Output the (x, y) coordinate of the center of the cell containing the given text.  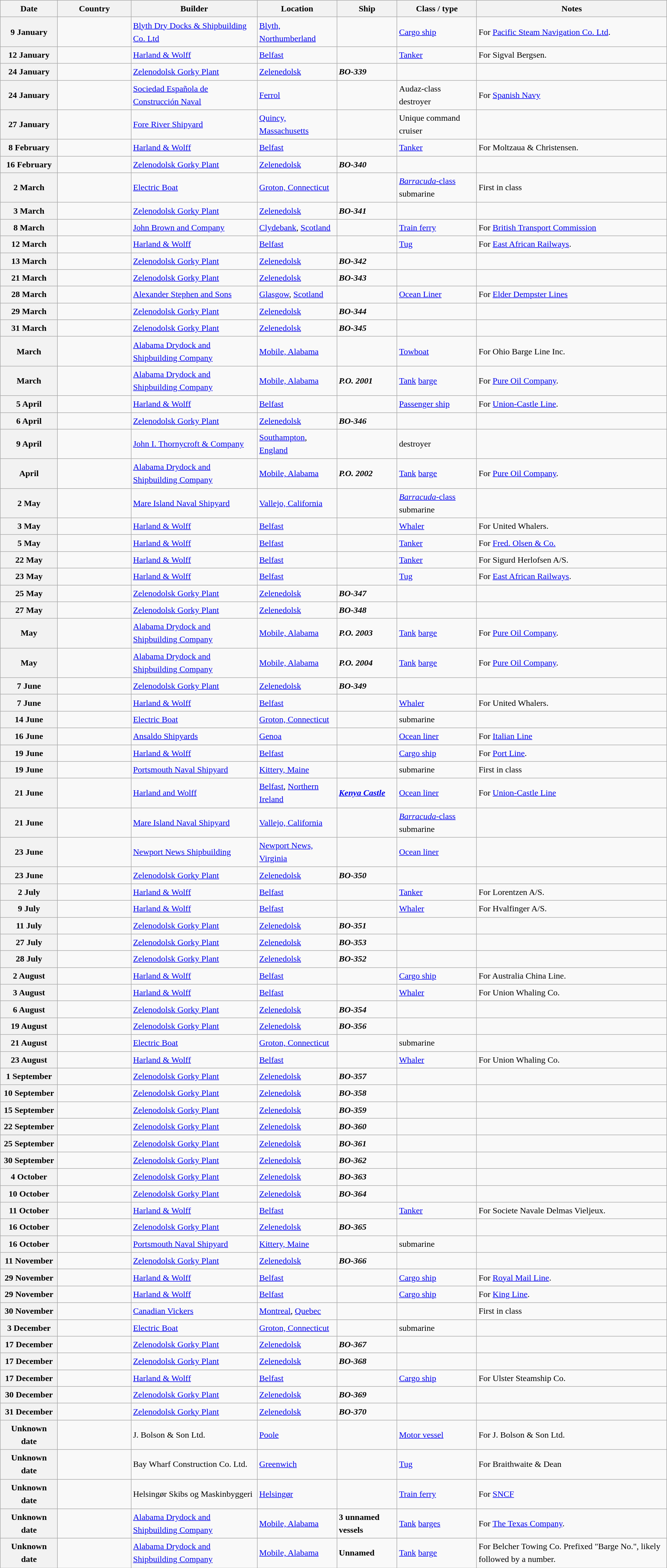
Builder (194, 9)
For Spanish Navy (572, 95)
13 March (29, 261)
BO-346 (367, 421)
For Pacific Steam Navigation Co. Ltd. (572, 32)
Class / type (437, 9)
BO-350 (367, 875)
BO-341 (367, 211)
P.O. 2004 (367, 663)
Passenger ship (437, 404)
For Elder Dempster Lines (572, 295)
BO-344 (367, 311)
April (29, 474)
Ferrol (297, 95)
BO-361 (367, 1143)
BO-359 (367, 1110)
16 February (29, 165)
30 September (29, 1160)
30 November (29, 1311)
12 March (29, 244)
4 October (29, 1177)
19 August (29, 1026)
P.O. 2002 (367, 474)
BO-352 (367, 959)
27 January (29, 125)
5 May (29, 543)
BO-343 (367, 278)
Poole (297, 1434)
23 May (29, 576)
Newport News, Virginia (297, 852)
Notes (572, 9)
Helsingør (297, 1494)
Fore River Shipyard (194, 125)
BO-349 (367, 686)
31 December (29, 1412)
Unique command cruiser (437, 125)
BO-362 (367, 1160)
For SNCF (572, 1494)
BO-364 (367, 1194)
For British Transport Commission (572, 227)
25 May (29, 593)
Harland and Wolff (194, 793)
For Sigurd Herlofsen A/S. (572, 560)
Country (94, 9)
27 July (29, 942)
22 May (29, 560)
For The Texas Company. (572, 1523)
8 March (29, 227)
Genoa (297, 736)
Date (29, 9)
21 March (29, 278)
BO-356 (367, 1026)
8 February (29, 147)
22 September (29, 1127)
Montreal, Quebec (297, 1311)
P.O. 2001 (367, 381)
9 April (29, 444)
11 November (29, 1261)
9 July (29, 909)
BO-351 (367, 926)
25 September (29, 1143)
For Braithwaite & Dean (572, 1464)
Canadian Vickers (194, 1311)
28 March (29, 295)
BO-342 (367, 261)
BO-348 (367, 610)
Towboat (437, 351)
Ship (367, 9)
14 June (29, 719)
destroyer (437, 444)
Tank barges (437, 1523)
Ocean Liner (437, 295)
2 August (29, 976)
Blyth, Northumberland (297, 32)
For Ulster Steamship Co. (572, 1378)
Helsingør Skibs og Maskinbyggeri (194, 1494)
Southampton, England (297, 444)
BO-365 (367, 1227)
11 July (29, 926)
BO-368 (367, 1361)
21 August (29, 1043)
For Union-Castle Line. (572, 404)
28 July (29, 959)
Sociedad Española de Construcción Naval (194, 95)
15 September (29, 1110)
2 March (29, 187)
Ansaldo Shipyards (194, 736)
BO-353 (367, 942)
6 April (29, 421)
Glasgow, Scotland (297, 295)
29 March (29, 311)
BO-363 (367, 1177)
3 unnamed vessels (367, 1523)
12 January (29, 55)
Greenwich (297, 1464)
BO-366 (367, 1261)
For Union-Castle Line (572, 793)
31 March (29, 328)
Audaz-class destroyer (437, 95)
23 August (29, 1060)
Clydebank, Scotland (297, 227)
For Lorentzen A/S. (572, 892)
Belfast, Northern Ireland (297, 793)
P.O. 2003 (367, 633)
10 October (29, 1194)
John I. Thornycroft & Company (194, 444)
BO-370 (367, 1412)
For Ohio Barge Line Inc. (572, 351)
For Australia China Line. (572, 976)
27 May (29, 610)
3 December (29, 1328)
10 September (29, 1093)
2 July (29, 892)
BO-357 (367, 1076)
BO-367 (367, 1345)
For Moltzaua & Christensen. (572, 147)
Kenya Castle (367, 793)
For Fred. Olsen & Co. (572, 543)
11 October (29, 1211)
2 May (29, 503)
For Hvalfinger A/S. (572, 909)
1 September (29, 1076)
5 April (29, 404)
BO-358 (367, 1093)
J. Bolson & Son Ltd. (194, 1434)
Quincy, Massachusetts (297, 125)
For Italian Line (572, 736)
For Royal Mail Line. (572, 1278)
16 June (29, 736)
For Belcher Towing Co. Prefixed "Barge No.", likely followed by a number. (572, 1553)
30 December (29, 1395)
BO-354 (367, 1009)
BO-369 (367, 1395)
For King Line. (572, 1294)
Bay Wharf Construction Co. Ltd. (194, 1464)
For Societe Navale Delmas Vieljeux. (572, 1211)
Newport News Shipbuilding (194, 852)
Motor vessel (437, 1434)
BO-340 (367, 165)
John Brown and Company (194, 227)
3 March (29, 211)
Blyth Dry Docks & Shipbuilding Co. Ltd (194, 32)
For Sigval Bergsen. (572, 55)
For Port Line. (572, 753)
3 May (29, 526)
BO-347 (367, 593)
BO-345 (367, 328)
Unnamed (367, 1553)
Location (297, 9)
3 August (29, 993)
Alexander Stephen and Sons (194, 295)
6 August (29, 1009)
For J. Bolson & Son Ltd. (572, 1434)
BO-339 (367, 72)
9 January (29, 32)
BO-360 (367, 1127)
